From the cell containing the given text, extract its center point as [X, Y] coordinate. 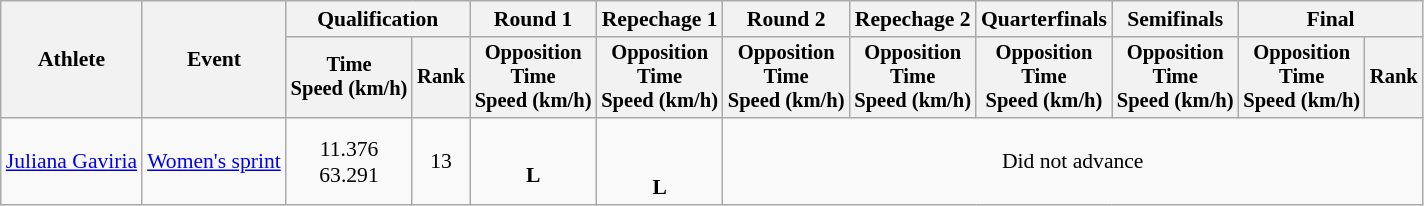
Round 1 [534, 19]
Did not advance [1073, 162]
TimeSpeed (km/h) [350, 78]
13 [441, 162]
Qualification [378, 19]
Quarterfinals [1044, 19]
Final [1330, 19]
Women's sprint [214, 162]
Round 2 [786, 19]
Event [214, 60]
Semifinals [1176, 19]
Athlete [72, 60]
Juliana Gaviria [72, 162]
Repechage 1 [660, 19]
Repechage 2 [912, 19]
11.37663.291 [350, 162]
